Determine the [x, y] coordinate at the center of the cell enclosing the given text.  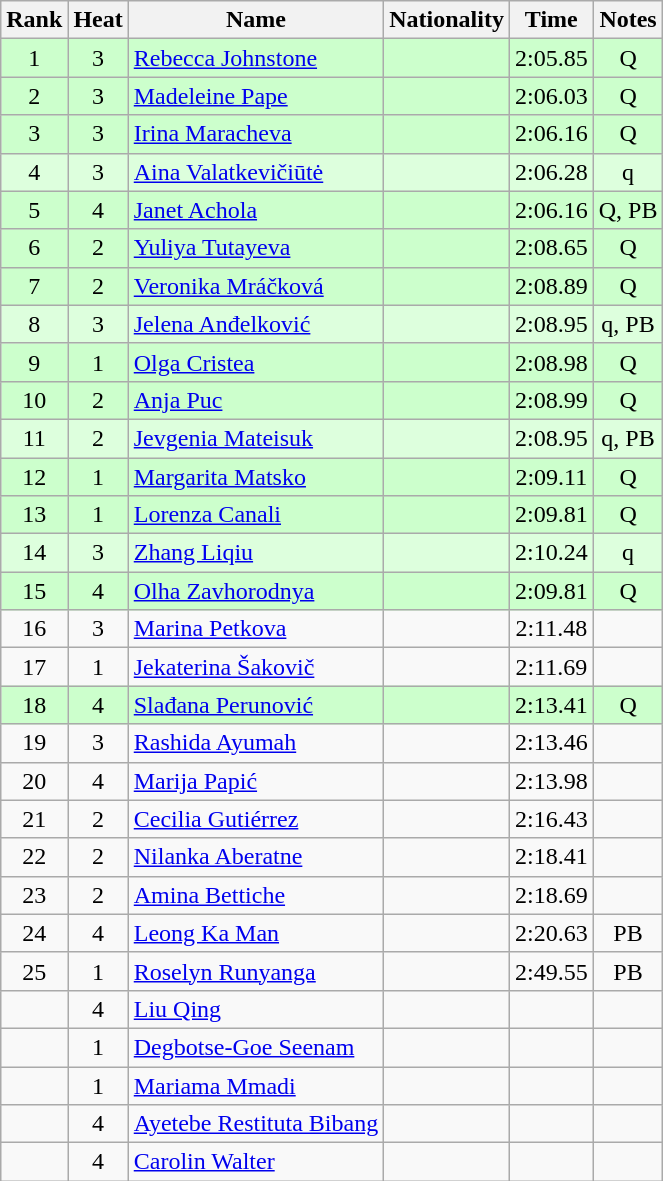
Jekaterina Šakovič [256, 667]
10 [34, 400]
15 [34, 591]
14 [34, 553]
2:11.69 [551, 667]
8 [34, 324]
5 [34, 210]
22 [34, 857]
2:49.55 [551, 971]
Madeleine Pape [256, 96]
Veronika Mráčková [256, 286]
Yuliya Tutayeva [256, 248]
18 [34, 705]
Roselyn Runyanga [256, 971]
2:08.89 [551, 286]
Olga Cristea [256, 362]
Lorenza Canali [256, 515]
Heat [98, 20]
Marina Petkova [256, 629]
Amina Bettiche [256, 895]
2:18.69 [551, 895]
Margarita Matsko [256, 477]
Irina Maracheva [256, 134]
2:08.98 [551, 362]
2:10.24 [551, 553]
16 [34, 629]
Zhang Liqiu [256, 553]
2:05.85 [551, 58]
2:13.46 [551, 743]
20 [34, 781]
19 [34, 743]
2:06.28 [551, 172]
6 [34, 248]
Mariama Mmadi [256, 1085]
Leong Ka Man [256, 933]
Nilanka Aberatne [256, 857]
13 [34, 515]
2:09.11 [551, 477]
2:06.03 [551, 96]
Q, PB [628, 210]
Rank [34, 20]
Cecilia Gutiérrez [256, 819]
2:16.43 [551, 819]
25 [34, 971]
9 [34, 362]
7 [34, 286]
2:08.99 [551, 400]
17 [34, 667]
Marija Papić [256, 781]
Time [551, 20]
2:13.41 [551, 705]
Aina Valatkevičiūtė [256, 172]
11 [34, 438]
23 [34, 895]
Notes [628, 20]
12 [34, 477]
Slađana Perunović [256, 705]
21 [34, 819]
Olha Zavhorodnya [256, 591]
Carolin Walter [256, 1162]
Nationality [447, 20]
2:11.48 [551, 629]
2:13.98 [551, 781]
Jevgenia Mateisuk [256, 438]
2:18.41 [551, 857]
Rashida Ayumah [256, 743]
Degbotse-Goe Seenam [256, 1047]
Janet Achola [256, 210]
Rebecca Johnstone [256, 58]
Name [256, 20]
Liu Qing [256, 1009]
Jelena Anđelković [256, 324]
2:08.65 [551, 248]
Ayetebe Restituta Bibang [256, 1124]
2:20.63 [551, 933]
Anja Puc [256, 400]
24 [34, 933]
